Pinpoint the cell where the given text exists, returning its (X, Y) midpoint coordinate. 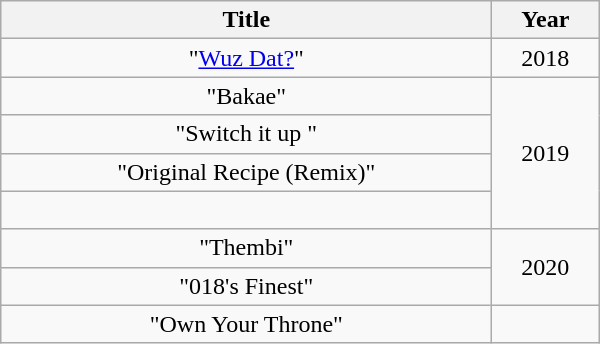
Year (546, 20)
"018's Finest" (246, 286)
Title (246, 20)
2020 (546, 267)
"Wuz Dat?" (246, 58)
"Original Recipe (Remix)" (246, 172)
2019 (546, 153)
"Own Your Throne" (246, 324)
"Switch it up " (246, 134)
"Thembi" (246, 248)
"Bakae" (246, 96)
2018 (546, 58)
